Find where the given text appears and provide that cell's center as [X, Y] coordinate. 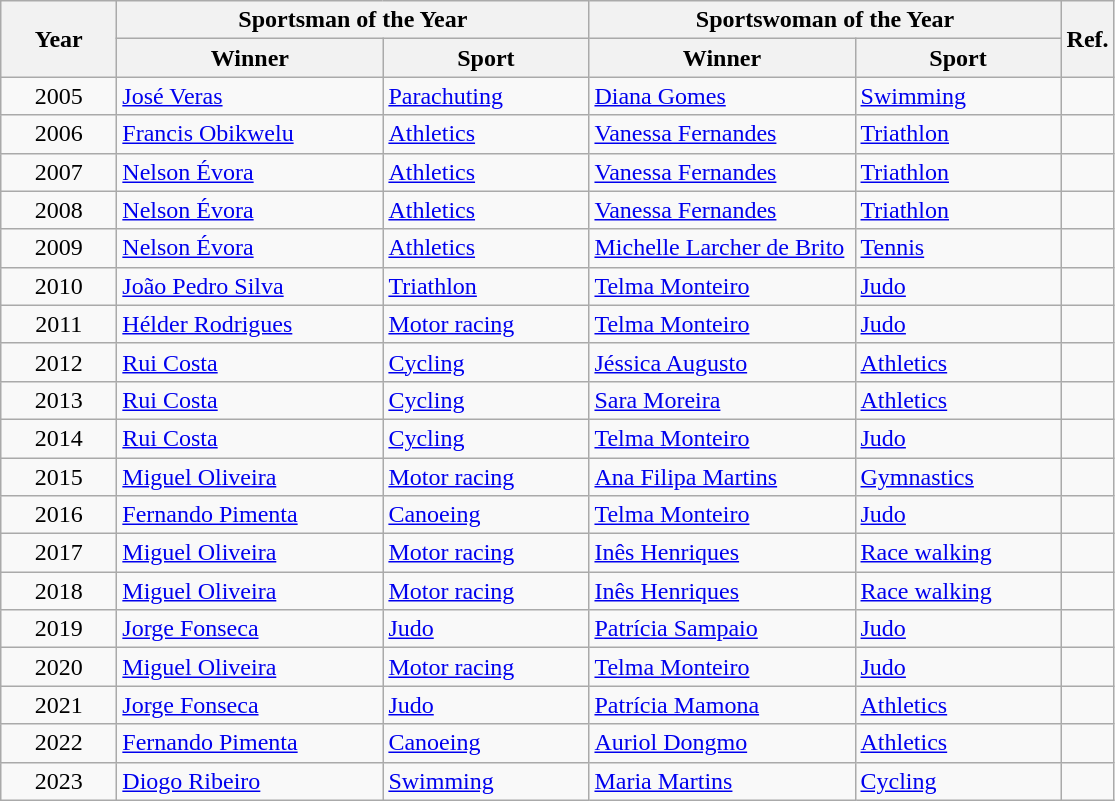
2021 [59, 705]
2019 [59, 629]
2020 [59, 667]
Sportswoman of the Year [825, 20]
Francis Obikwelu [250, 134]
2006 [59, 134]
Sara Moreira [722, 400]
2017 [59, 553]
Gymnastics [958, 477]
Auriol Dongmo [722, 743]
2022 [59, 743]
2023 [59, 781]
2007 [59, 172]
Patrícia Mamona [722, 705]
Maria Martins [722, 781]
2018 [59, 591]
Jéssica Augusto [722, 362]
2015 [59, 477]
Tennis [958, 248]
2011 [59, 324]
Hélder Rodrigues [250, 324]
Ref. [1088, 39]
2013 [59, 400]
2009 [59, 248]
Ana Filipa Martins [722, 477]
Sportsman of the Year [353, 20]
2014 [59, 438]
2016 [59, 515]
Parachuting [486, 96]
José Veras [250, 96]
Diogo Ribeiro [250, 781]
Diana Gomes [722, 96]
João Pedro Silva [250, 286]
2012 [59, 362]
2010 [59, 286]
Michelle Larcher de Brito [722, 248]
2005 [59, 96]
2008 [59, 210]
Year [59, 39]
Patrícia Sampaio [722, 629]
